Capture the cell that displays the provided text and extract its [x, y] central coordinate. 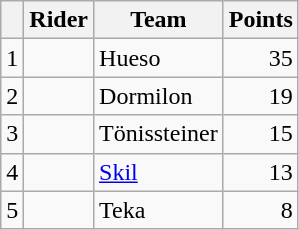
Skil [159, 172]
15 [260, 134]
Hueso [159, 58]
Tönissteiner [159, 134]
2 [12, 96]
Teka [159, 210]
8 [260, 210]
Points [260, 20]
Rider [59, 20]
1 [12, 58]
35 [260, 58]
5 [12, 210]
4 [12, 172]
3 [12, 134]
19 [260, 96]
Team [159, 20]
13 [260, 172]
Dormilon [159, 96]
